Detect which cell encompasses the target text, then output its [X, Y] center coordinate. 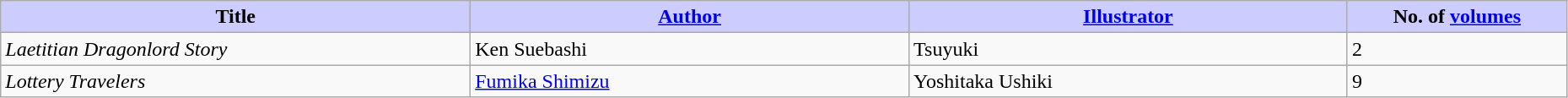
Title [236, 17]
9 [1457, 81]
Ken Suebashi [690, 49]
Yoshitaka Ushiki [1129, 81]
Author [690, 17]
2 [1457, 49]
Fumika Shimizu [690, 81]
Tsuyuki [1129, 49]
Laetitian Dragonlord Story [236, 49]
No. of volumes [1457, 17]
Lottery Travelers [236, 81]
Illustrator [1129, 17]
